Search for the cell housing the specified text and yield its (X, Y) center coordinate. 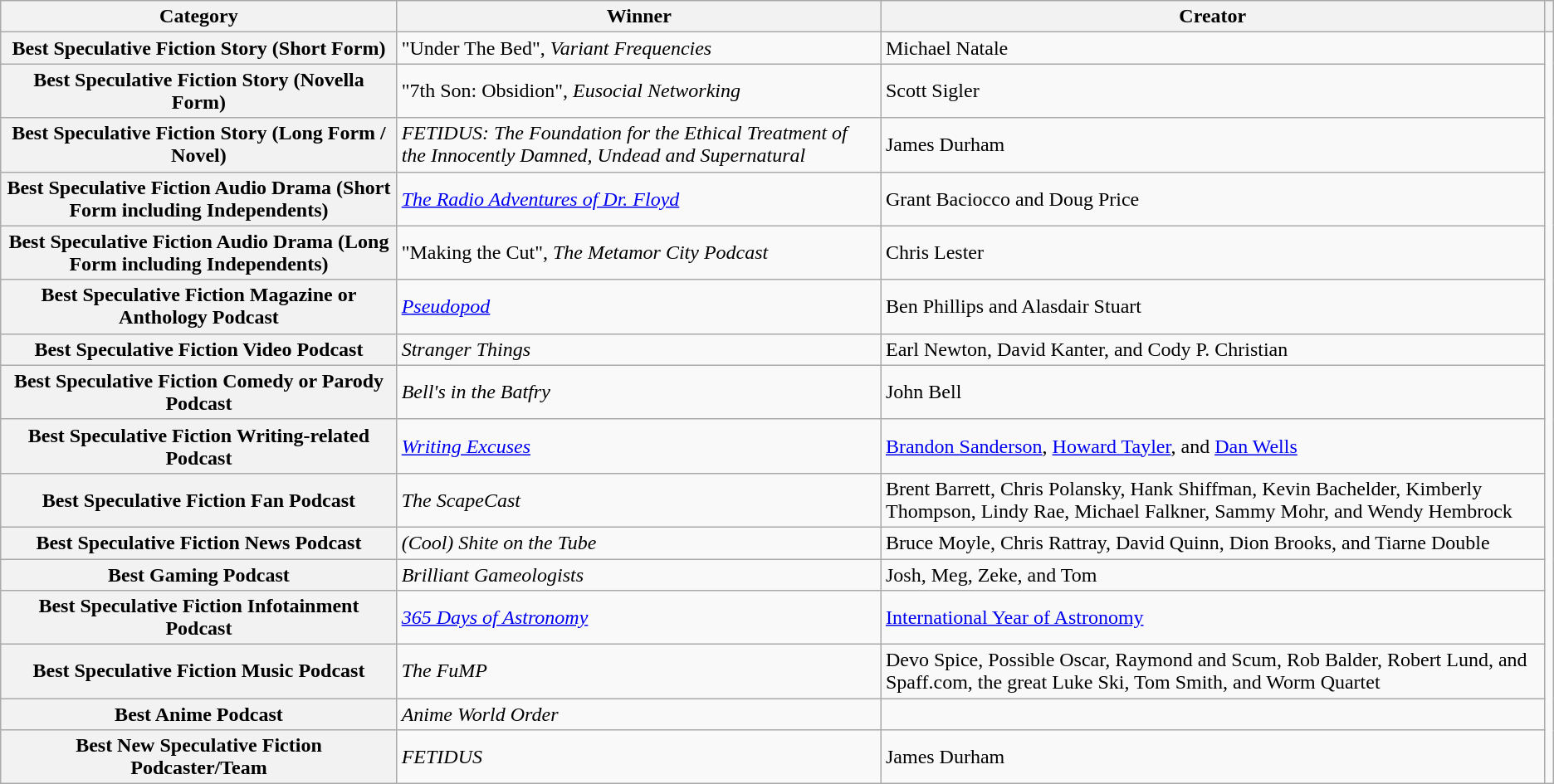
"7th Son: Obsidion", Eusocial Networking (639, 91)
Ben Phillips and Alasdair Stuart (1212, 307)
Best Speculative Fiction Audio Drama (Short Form including Independents) (199, 199)
"Under The Bed", Variant Frequencies (639, 48)
Pseudopod (639, 307)
Scott Sigler (1212, 91)
FETIDUS: The Foundation for the Ethical Treatment of the Innocently Damned, Undead and Supernatural (639, 144)
International Year of Astronomy (1212, 617)
Devo Spice, Possible Oscar, Raymond and Scum, Rob Balder, Robert Lund, and Spaff.com, the great Luke Ski, Tom Smith, and Worm Quartet (1212, 672)
Brandon Sanderson, Howard Tayler, and Dan Wells (1212, 446)
Category (199, 17)
Josh, Meg, Zeke, and Tom (1212, 575)
Best Speculative Fiction Infotainment Podcast (199, 617)
The ScapeCast (639, 499)
Best Speculative Fiction Music Podcast (199, 672)
Creator (1212, 17)
Best Speculative Fiction Writing-related Podcast (199, 446)
Best New Speculative Fiction Podcaster/Team (199, 757)
FETIDUS (639, 757)
Best Speculative Fiction Comedy or Parody Podcast (199, 392)
Grant Baciocco and Doug Price (1212, 199)
Best Speculative Fiction Story (Long Form / Novel) (199, 144)
Best Speculative Fiction Story (Novella Form) (199, 91)
Best Speculative Fiction Video Podcast (199, 349)
Anime World Order (639, 714)
The FuMP (639, 672)
Bell's in the Batfry (639, 392)
Chris Lester (1212, 252)
Michael Natale (1212, 48)
Best Speculative Fiction Magazine or Anthology Podcast (199, 307)
Best Speculative Fiction Story (Short Form) (199, 48)
Brent Barrett, Chris Polansky, Hank Shiffman, Kevin Bachelder, Kimberly Thompson, Lindy Rae, Michael Falkner, Sammy Mohr, and Wendy Hembrock (1212, 499)
Brilliant Gameologists (639, 575)
John Bell (1212, 392)
Stranger Things (639, 349)
The Radio Adventures of Dr. Floyd (639, 199)
Best Speculative Fiction Fan Podcast (199, 499)
Best Speculative Fiction News Podcast (199, 543)
Bruce Moyle, Chris Rattray, David Quinn, Dion Brooks, and Tiarne Double (1212, 543)
Winner (639, 17)
Writing Excuses (639, 446)
Best Gaming Podcast (199, 575)
Best Speculative Fiction Audio Drama (Long Form including Independents) (199, 252)
"Making the Cut", The Metamor City Podcast (639, 252)
(Cool) Shite on the Tube (639, 543)
365 Days of Astronomy (639, 617)
Best Anime Podcast (199, 714)
Earl Newton, David Kanter, and Cody P. Christian (1212, 349)
